Return the (X, Y) coordinate for the center point of the cell that contains the specified text.  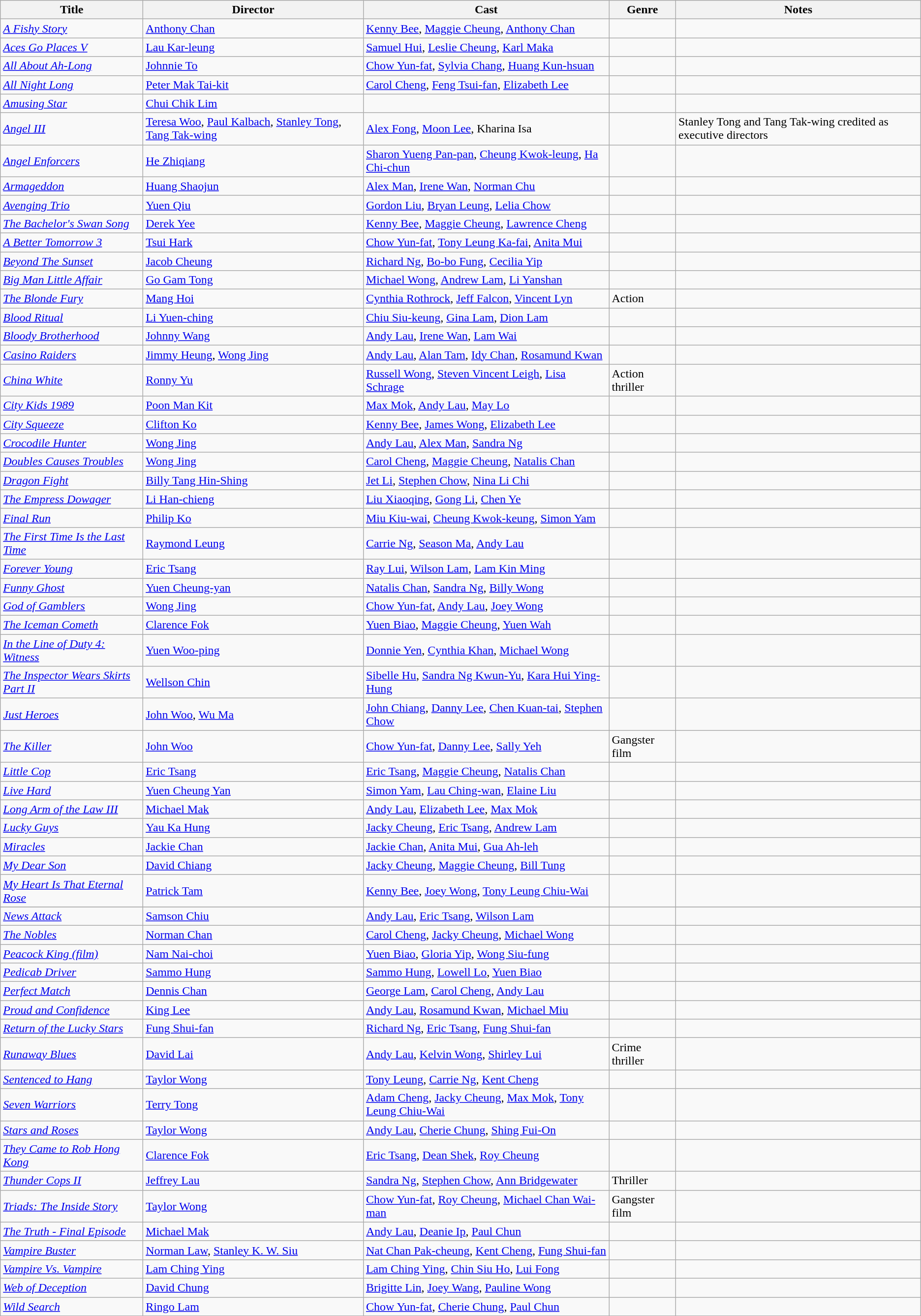
Anthony Chan (253, 29)
King Lee (253, 1010)
He Zhiqiang (253, 160)
David Chiang (253, 865)
Andy Lau, Cherie Chung, Shing Fui-On (486, 1130)
Thriller (643, 1181)
Jimmy Heung, Wong Jing (253, 355)
Fung Shui-fan (253, 1029)
Jeffrey Lau (253, 1181)
My Dear Son (72, 865)
The Iceman Cometh (72, 625)
Carol Cheng, Maggie Cheung, Natalis Chan (486, 462)
Thunder Cops II (72, 1181)
Web of Deception (72, 1287)
Amusing Star (72, 103)
Sibelle Hu, Sandra Ng Kwun-Yu, Kara Hui Ying-Hung (486, 682)
Avenging Trio (72, 205)
God of Gamblers (72, 606)
Cast (486, 10)
Nam Nai-choi (253, 953)
Sammo Hung, Lowell Lo, Yuen Biao (486, 972)
Vampire Vs. Vampire (72, 1269)
Yuen Cheung-yan (253, 587)
Andy Lau, Deanie Ip, Paul Chun (486, 1231)
Adam Cheng, Jacky Cheung, Max Mok, Tony Leung Chiu-Wai (486, 1104)
Just Heroes (72, 715)
Peacock King (film) (72, 953)
David Lai (253, 1054)
The Killer (72, 746)
Chow Yun-fat, Danny Lee, Sally Yeh (486, 746)
Nat Chan Pak-cheung, Kent Cheng, Fung Shui-fan (486, 1250)
Stars and Roses (72, 1130)
George Lam, Carol Cheng, Andy Lau (486, 991)
Dragon Fight (72, 480)
The Blonde Fury (72, 299)
Ray Lui, Wilson Lam, Lam Kin Ming (486, 568)
Tony Leung, Carrie Ng, Kent Cheng (486, 1079)
Clifton Ko (253, 424)
Vampire Buster (72, 1250)
China White (72, 380)
Final Run (72, 518)
Pedicab Driver (72, 972)
Yuen Cheung Yan (253, 790)
Runaway Blues (72, 1054)
Angel Enforcers (72, 160)
Mang Hoi (253, 299)
Casino Raiders (72, 355)
Alex Man, Irene Wan, Norman Chu (486, 186)
All About Ah-Long (72, 66)
Russell Wong, Steven Vincent Leigh, Lisa Schrage (486, 380)
Chow Yun-fat, Cherie Chung, Paul Chun (486, 1307)
Crocodile Hunter (72, 443)
Samson Chiu (253, 916)
Richard Ng, Bo-bo Fung, Cecilia Yip (486, 261)
Bloody Brotherhood (72, 336)
Armageddon (72, 186)
Kenny Bee, James Wong, Elizabeth Lee (486, 424)
Philip Ko (253, 518)
Ronny Yu (253, 380)
Li Yuen-ching (253, 317)
Teresa Woo, Paul Kalbach, Stanley Tong, Tang Tak-wing (253, 129)
Cynthia Rothrock, Jeff Falcon, Vincent Lyn (486, 299)
Lucky Guys (72, 828)
Live Hard (72, 790)
Carol Cheng, Jacky Cheung, Michael Wong (486, 935)
Sharon Yueng Pan-pan, Cheung Kwok-leung, Ha Chi-chun (486, 160)
Jet Li, Stephen Chow, Nina Li Chi (486, 480)
Andy Lau, Elizabeth Lee, Max Mok (486, 809)
Max Mok, Andy Lau, May Lo (486, 406)
Forever Young (72, 568)
Big Man Little Affair (72, 280)
Jacky Cheung, Eric Tsang, Andrew Lam (486, 828)
Carol Cheng, Feng Tsui-fan, Elizabeth Lee (486, 85)
Carrie Ng, Season Ma, Andy Lau (486, 543)
Yuen Qiu (253, 205)
Andy Lau, Alan Tam, Idy Chan, Rosamund Kwan (486, 355)
Johnny Wang (253, 336)
Chow Yun-fat, Sylvia Chang, Huang Kun-hsuan (486, 66)
Terry Tong (253, 1104)
City Kids 1989 (72, 406)
Miu Kiu-wai, Cheung Kwok-keung, Simon Yam (486, 518)
All Night Long (72, 85)
City Squeeze (72, 424)
News Attack (72, 916)
Eric Tsang, Maggie Cheung, Natalis Chan (486, 772)
Chow Yun-fat, Andy Lau, Joey Wong (486, 606)
Peter Mak Tai-kit (253, 85)
Chui Chik Lim (253, 103)
David Chung (253, 1287)
Yuen Biao, Maggie Cheung, Yuen Wah (486, 625)
Dennis Chan (253, 991)
Tsui Hark (253, 242)
Chow Yun-fat, Tony Leung Ka-fai, Anita Mui (486, 242)
Jackie Chan, Anita Mui, Gua Ah-leh (486, 846)
Chiu Siu-keung, Gina Lam, Dion Lam (486, 317)
Jackie Chan (253, 846)
Doubles Causes Troubles (72, 462)
Sandra Ng, Stephen Chow, Ann Bridgewater (486, 1181)
Simon Yam, Lau Ching-wan, Elaine Liu (486, 790)
Chow Yun-fat, Roy Cheung, Michael Chan Wai-man (486, 1206)
Funny Ghost (72, 587)
The Bachelor's Swan Song (72, 223)
Jacky Cheung, Maggie Cheung, Bill Tung (486, 865)
In the Line of Duty 4: Witness (72, 651)
Ringo Lam (253, 1307)
Beyond The Sunset (72, 261)
The Nobles (72, 935)
Norman Law, Stanley K. W. Siu (253, 1250)
Yuen Woo-ping (253, 651)
Jacob Cheung (253, 261)
Lau Kar-leung (253, 47)
Wellson Chin (253, 682)
Richard Ng, Eric Tsang, Fung Shui-fan (486, 1029)
Director (253, 10)
Perfect Match (72, 991)
Raymond Leung (253, 543)
Return of the Lucky Stars (72, 1029)
Kenny Bee, Maggie Cheung, Anthony Chan (486, 29)
The Truth - Final Episode (72, 1231)
Andy Lau, Rosamund Kwan, Michael Miu (486, 1010)
Samuel Hui, Leslie Cheung, Karl Maka (486, 47)
The Empress Dowager (72, 499)
A Better Tomorrow 3 (72, 242)
Norman Chan (253, 935)
Proud and Confidence (72, 1010)
Seven Warriors (72, 1104)
The First Time Is the Last Time (72, 543)
Notes (798, 10)
Derek Yee (253, 223)
Little Cop (72, 772)
Liu Xiaoqing, Gong Li, Chen Ye (486, 499)
Long Arm of the Law III (72, 809)
Andy Lau, Kelvin Wong, Shirley Lui (486, 1054)
Go Gam Tong (253, 280)
Andy Lau, Alex Man, Sandra Ng (486, 443)
Alex Fong, Moon Lee, Kharina Isa (486, 129)
Aces Go Places V (72, 47)
Billy Tang Hin-Shing (253, 480)
Triads: The Inside Story (72, 1206)
Yuen Biao, Gloria Yip, Wong Siu-fung (486, 953)
Andy Lau, Irene Wan, Lam Wai (486, 336)
Sentenced to Hang (72, 1079)
Gordon Liu, Bryan Leung, Lelia Chow (486, 205)
Action (643, 299)
A Fishy Story (72, 29)
Miracles (72, 846)
John Chiang, Danny Lee, Chen Kuan-tai, Stephen Chow (486, 715)
Title (72, 10)
Li Han-chieng (253, 499)
Patrick Tam (253, 891)
Angel III (72, 129)
Blood Ritual (72, 317)
Lam Ching Ying (253, 1269)
Huang Shaojun (253, 186)
Crime thriller (643, 1054)
Kenny Bee, Maggie Cheung, Lawrence Cheng (486, 223)
Yau Ka Hung (253, 828)
Andy Lau, Eric Tsang, Wilson Lam (486, 916)
My Heart Is That Eternal Rose (72, 891)
Natalis Chan, Sandra Ng, Billy Wong (486, 587)
Kenny Bee, Joey Wong, Tony Leung Chiu-Wai (486, 891)
John Woo, Wu Ma (253, 715)
Michael Wong, Andrew Lam, Li Yanshan (486, 280)
Wild Search (72, 1307)
Sammo Hung (253, 972)
The Inspector Wears Skirts Part II (72, 682)
Johnnie To (253, 66)
Action thriller (643, 380)
Poon Man Kit (253, 406)
John Woo (253, 746)
Genre (643, 10)
Lam Ching Ying, Chin Siu Ho, Lui Fong (486, 1269)
They Came to Rob Hong Kong (72, 1156)
Brigitte Lin, Joey Wang, Pauline Wong (486, 1287)
Donnie Yen, Cynthia Khan, Michael Wong (486, 651)
Stanley Tong and Tang Tak-wing credited as executive directors (798, 129)
Eric Tsang, Dean Shek, Roy Cheung (486, 1156)
